Determine the [X, Y] coordinate at the center of the cell enclosing the given text.  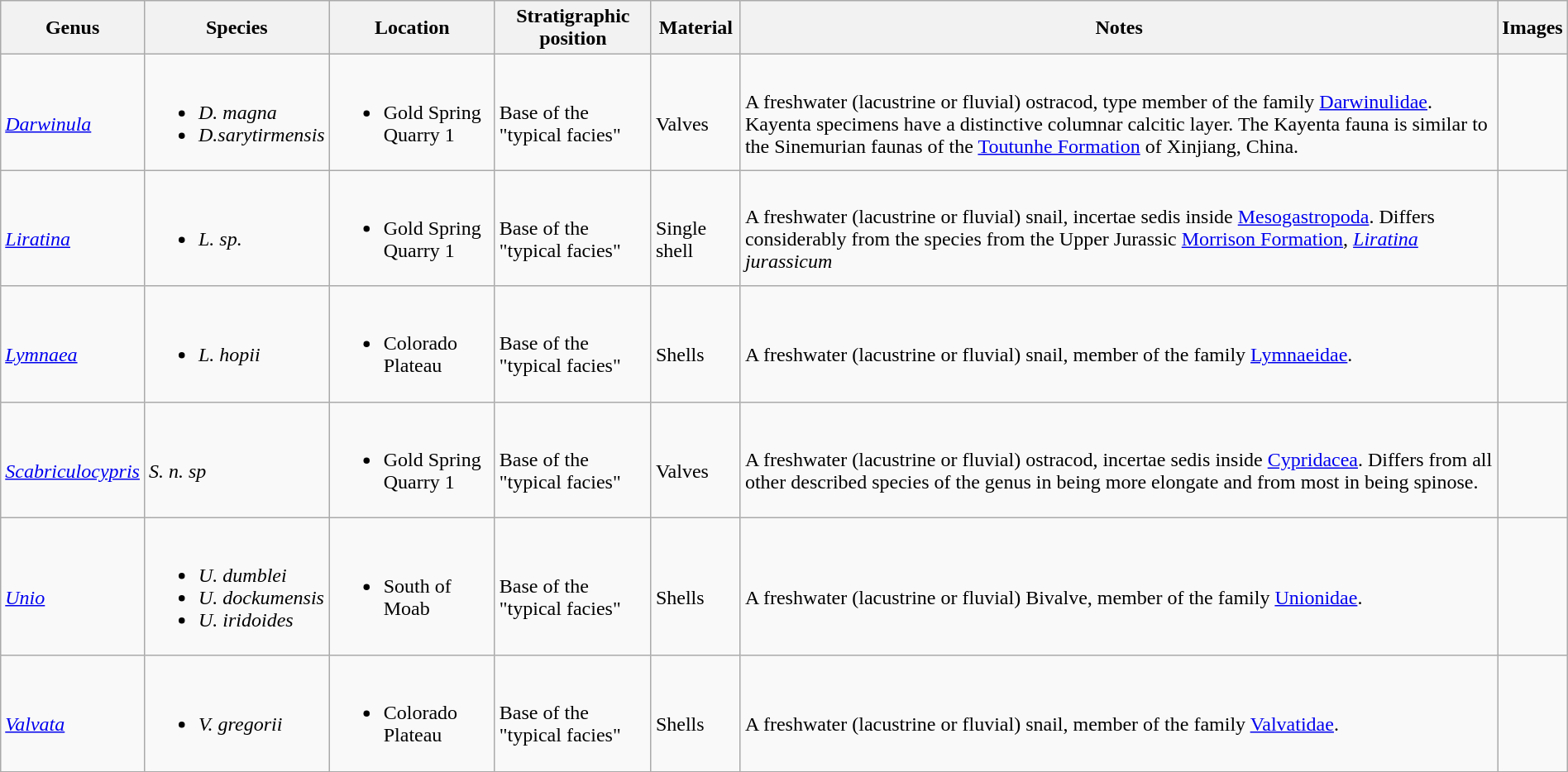
L. hopii [237, 344]
Species [237, 28]
Genus [73, 28]
S. n. sp [237, 460]
Liratina [73, 228]
A freshwater (lacustrine or fluvial) snail, member of the family Valvatidae. [1118, 713]
Lymnaea [73, 344]
Single shell [696, 228]
Material [696, 28]
Unio [73, 587]
Darwinula [73, 112]
Notes [1118, 28]
Location [412, 28]
A freshwater (lacustrine or fluvial) snail, member of the family Lymnaeidae. [1118, 344]
V. gregorii [237, 713]
A freshwater (lacustrine or fluvial) Bivalve, member of the family Unionidae. [1118, 587]
Images [1532, 28]
Valvata [73, 713]
L. sp. [237, 228]
D. magnaD.sarytirmensis [237, 112]
South of Moab [412, 587]
U. dumbleiU. dockumensisU. iridoides [237, 587]
Stratigraphic position [572, 28]
Scabriculocypris [73, 460]
